Provide the [X, Y] coordinate of the cell's center where the given text is located.  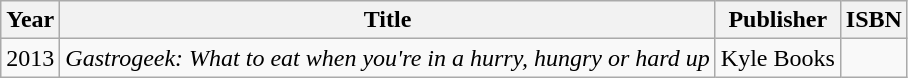
Gastrogeek: What to eat when you're in a hurry, hungry or hard up [388, 58]
Title [388, 20]
Kyle Books [778, 58]
2013 [30, 58]
Year [30, 20]
Publisher [778, 20]
ISBN [874, 20]
